Find where the given text appears and provide that cell's center as [X, Y] coordinate. 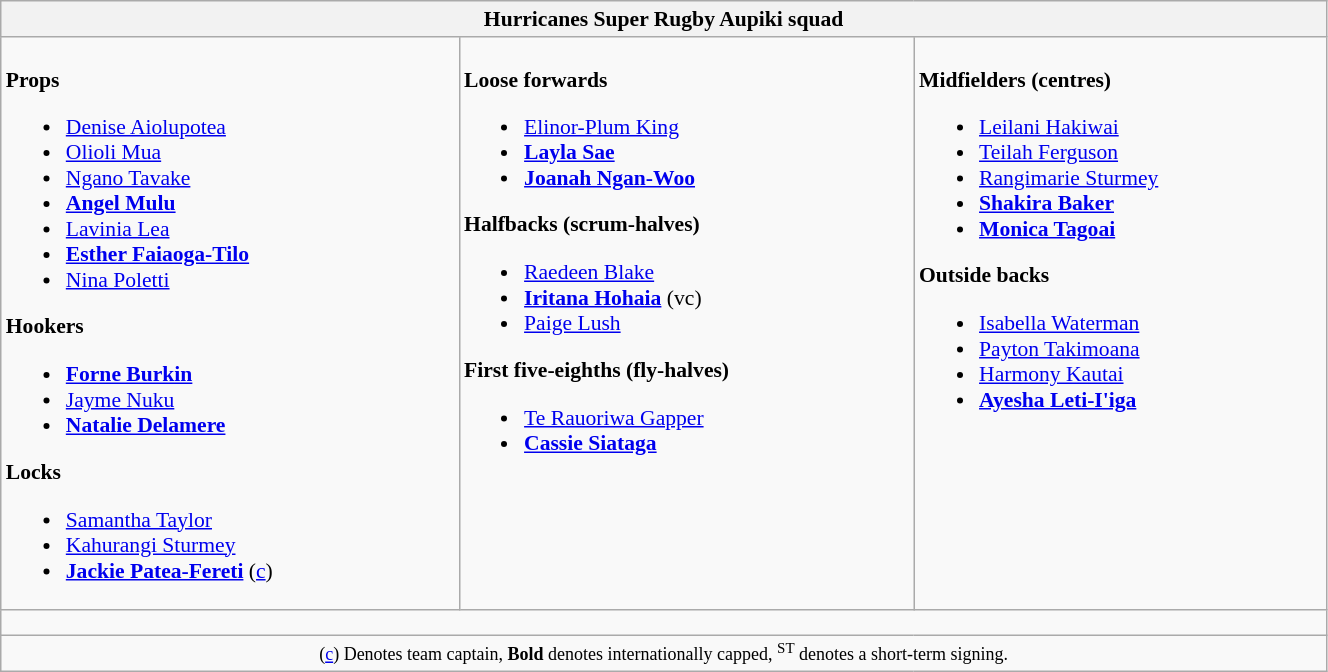
Hurricanes Super Rugby Aupiki squad [664, 19]
(c) Denotes team captain, Bold denotes internationally capped, ST denotes a short-term signing. [664, 654]
